Provide the (x, y) coordinate of the cell's center where the given text is located.  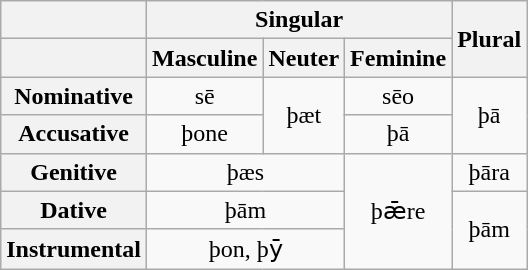
Genitive (74, 172)
Instrumental (74, 249)
þæt (304, 115)
Plural (490, 39)
þǣre (398, 211)
Neuter (304, 58)
þon, þȳ (245, 249)
Nominative (74, 96)
þone (204, 134)
sēo (398, 96)
Accusative (74, 134)
sē (204, 96)
Dative (74, 210)
Feminine (398, 58)
þāra (490, 172)
Masculine (204, 58)
þæs (245, 172)
Singular (298, 20)
